Extract the (X, Y) coordinate from the center of the cell holding the provided text.  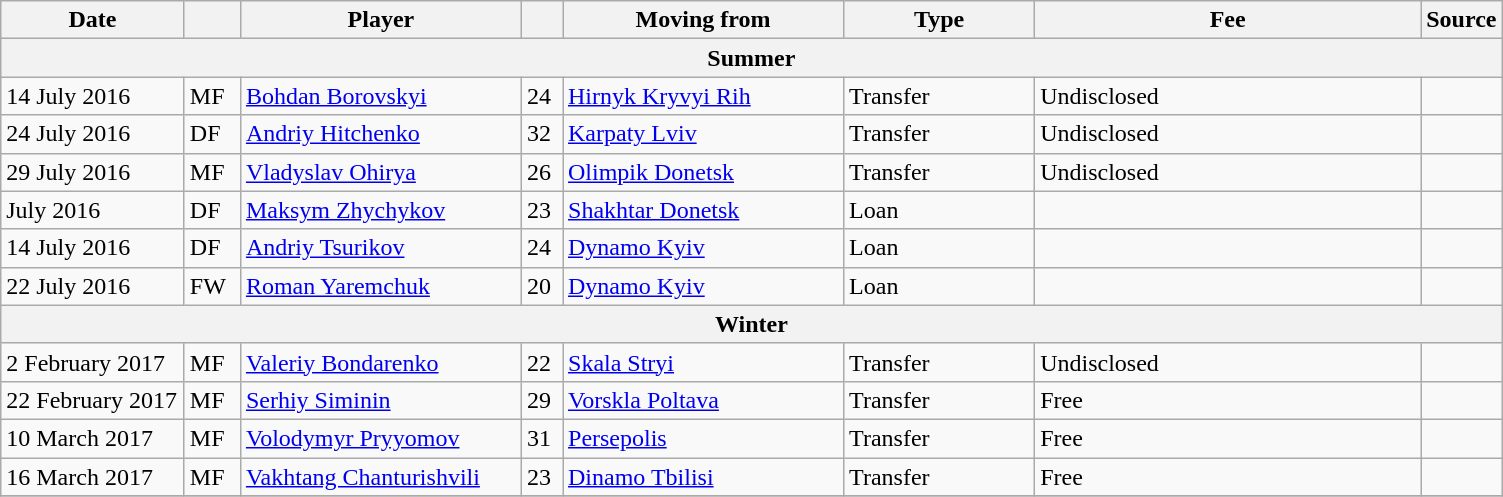
31 (542, 438)
Hirnyk Kryvyi Rih (702, 96)
Andriy Hitchenko (380, 134)
2 February 2017 (93, 362)
Vorskla Poltava (702, 400)
Andriy Tsurikov (380, 248)
32 (542, 134)
FW (212, 286)
Winter (752, 324)
Moving from (702, 20)
24 July 2016 (93, 134)
Olimpik Donetsk (702, 172)
Source (1462, 20)
Player (380, 20)
Persepolis (702, 438)
Vladyslav Ohirya (380, 172)
Type (940, 20)
July 2016 (93, 210)
Fee (1228, 20)
10 March 2017 (93, 438)
Bohdan Borovskyi (380, 96)
29 July 2016 (93, 172)
Date (93, 20)
Roman Yaremchuk (380, 286)
Volodymyr Pryyomov (380, 438)
Summer (752, 58)
22 February 2017 (93, 400)
Vakhtang Chanturishvili (380, 477)
16 March 2017 (93, 477)
22 (542, 362)
Karpaty Lviv (702, 134)
Dinamo Tbilisi (702, 477)
22 July 2016 (93, 286)
Valeriy Bondarenko (380, 362)
26 (542, 172)
Serhiy Siminin (380, 400)
Shakhtar Donetsk (702, 210)
Skala Stryi (702, 362)
Maksym Zhychykov (380, 210)
20 (542, 286)
29 (542, 400)
